Output the [x, y] coordinate of the center of the cell containing the given text.  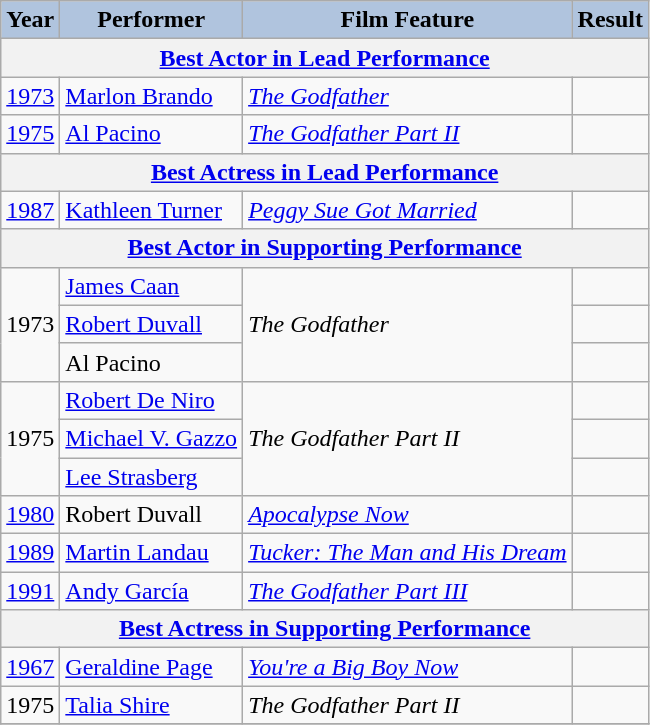
Apocalypse Now [408, 515]
Andy García [152, 591]
Result [610, 20]
Tucker: The Man and His Dream [408, 553]
Marlon Brando [152, 96]
Kathleen Turner [152, 210]
You're a Big Boy Now [408, 667]
1991 [30, 591]
Geraldine Page [152, 667]
Lee Strasberg [152, 477]
Film Feature [408, 20]
Best Actor in Supporting Performance [325, 248]
1980 [30, 515]
Year [30, 20]
Peggy Sue Got Married [408, 210]
James Caan [152, 286]
1987 [30, 210]
Best Actress in Supporting Performance [325, 629]
Martin Landau [152, 553]
Performer [152, 20]
Best Actress in Lead Performance [325, 172]
The Godfather Part III [408, 591]
Robert De Niro [152, 400]
Michael V. Gazzo [152, 438]
Best Actor in Lead Performance [325, 58]
1967 [30, 667]
Talia Shire [152, 705]
1989 [30, 553]
